Scan for the cell matching the given text and deliver its (x, y) coordinate at center. 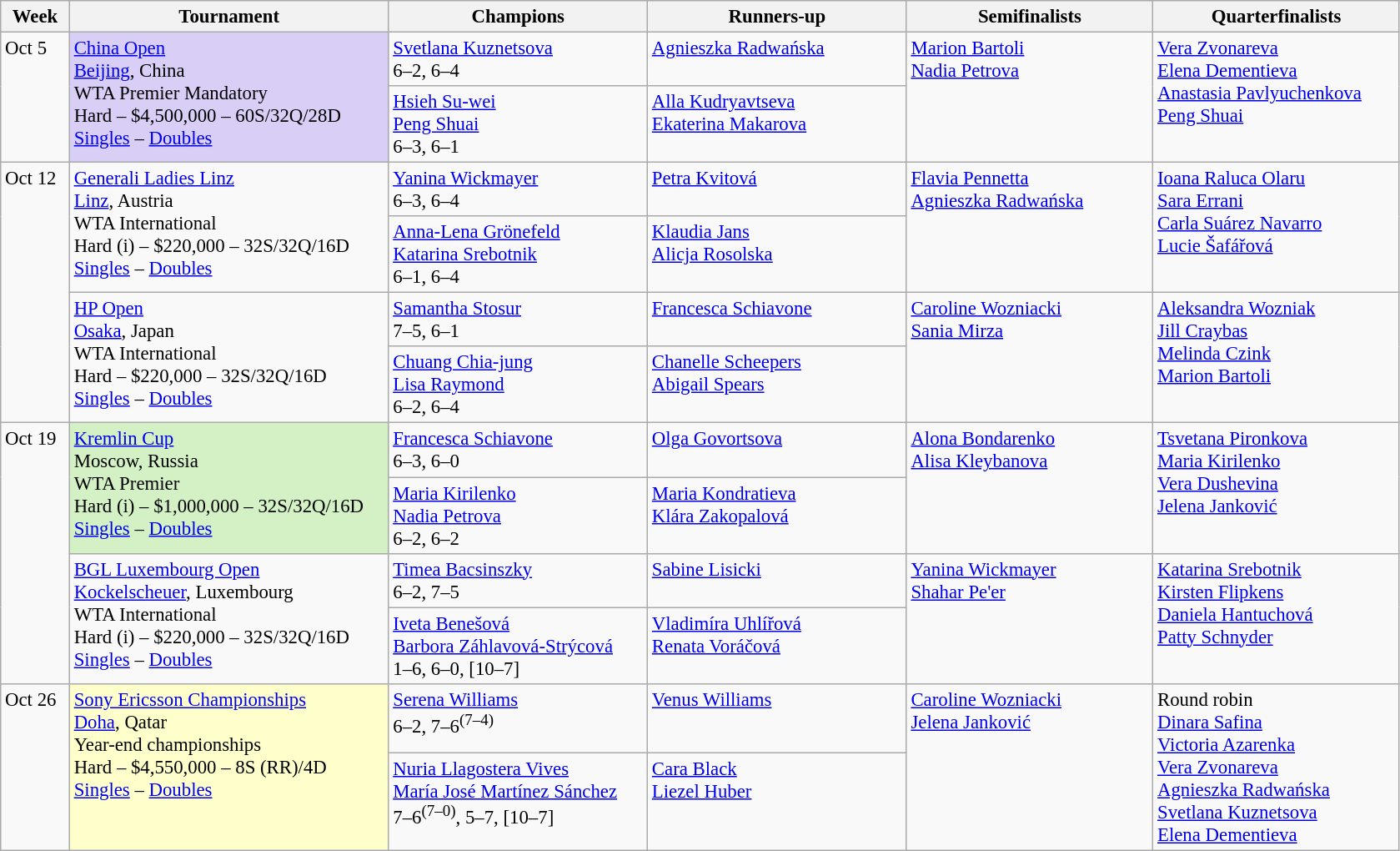
Petra Kvitová (777, 190)
Vladimíra Uhlířová Renata Voráčová (777, 646)
Oct 12 (35, 293)
Oct 26 (35, 767)
Agnieszka Radwańska (777, 60)
Olga Govortsova (777, 451)
Hsieh Su-wei Peng Shuai 6–3, 6–1 (519, 124)
Svetlana Kuznetsova6–2, 6–4 (519, 60)
Vera Zvonareva Elena Dementieva Anastasia Pavlyuchenkova Peng Shuai (1277, 98)
Kremlin CupMoscow, RussiaWTA PremierHard (i) – $1,000,000 – 32S/32Q/16DSingles – Doubles (228, 488)
Katarina Srebotnik Kirsten Flipkens Daniela Hantuchová Patty Schnyder (1277, 618)
Iveta Benešová Barbora Záhlavová-Strýcová 1–6, 6–0, [10–7] (519, 646)
Generali Ladies Linz Linz, AustriaWTA InternationalHard (i) – $220,000 – 32S/32Q/16DSingles – Doubles (228, 228)
Klaudia Jans Alicja Rosolska (777, 254)
Anna-Lena Grönefeld Katarina Srebotnik 6–1, 6–4 (519, 254)
Venus Williams (777, 718)
Caroline Wozniacki Jelena Janković (1030, 767)
Flavia Pennetta Agnieszka Radwańska (1030, 228)
Champions (519, 17)
Quarterfinalists (1277, 17)
Maria Kondratieva Klára Zakopalová (777, 516)
Round robin Dinara Safina Victoria Azarenka Vera Zvonareva Agnieszka Radwańska Svetlana Kuznetsova Elena Dementieva (1277, 767)
Tournament (228, 17)
Alona Bondarenko Alisa Kleybanova (1030, 488)
Semifinalists (1030, 17)
Francesca Schiavone 6–3, 6–0 (519, 451)
Sony Ericsson Championships Doha, QatarYear-end championshipsHard – $4,550,000 – 8S (RR)/4DSingles – Doubles (228, 767)
Nuria Llagostera Vives María José Martínez Sánchez7–6(7–0), 5–7, [10–7] (519, 802)
Sabine Lisicki (777, 581)
Yanina Wickmayer6–3, 6–4 (519, 190)
Chanelle Scheepers Abigail Spears (777, 385)
Oct 19 (35, 553)
BGL Luxembourg Open Kockelscheuer, LuxembourgWTA InternationalHard (i) – $220,000 – 32S/32Q/16DSingles – Doubles (228, 618)
Ioana Raluca Olaru Sara Errani Carla Suárez Navarro Lucie Šafářová (1277, 228)
Tsvetana Pironkova Maria Kirilenko Vera Dushevina Jelena Janković (1277, 488)
Week (35, 17)
Yanina Wickmayer Shahar Pe'er (1030, 618)
Marion Bartoli Nadia Petrova (1030, 98)
Caroline Wozniacki Sania Mirza (1030, 358)
Cara Black Liezel Huber (777, 802)
Samantha Stosur 7–5, 6–1 (519, 320)
Maria Kirilenko Nadia Petrova6–2, 6–2 (519, 516)
Chuang Chia-jung Lisa Raymond 6–2, 6–4 (519, 385)
Timea Bacsinszky6–2, 7–5 (519, 581)
Oct 5 (35, 98)
China OpenBeijing, ChinaWTA Premier MandatoryHard – $4,500,000 – 60S/32Q/28DSingles – Doubles (228, 98)
HP Open Osaka, JapanWTA InternationalHard – $220,000 – 32S/32Q/16DSingles – Doubles (228, 358)
Alla Kudryavtseva Ekaterina Makarova (777, 124)
Runners-up (777, 17)
Francesca Schiavone (777, 320)
Aleksandra Wozniak Jill Craybas Melinda Czink Marion Bartoli (1277, 358)
Serena Williams6–2, 7–6(7–4) (519, 718)
